Scan for the cell matching the given text and deliver its (x, y) coordinate at center. 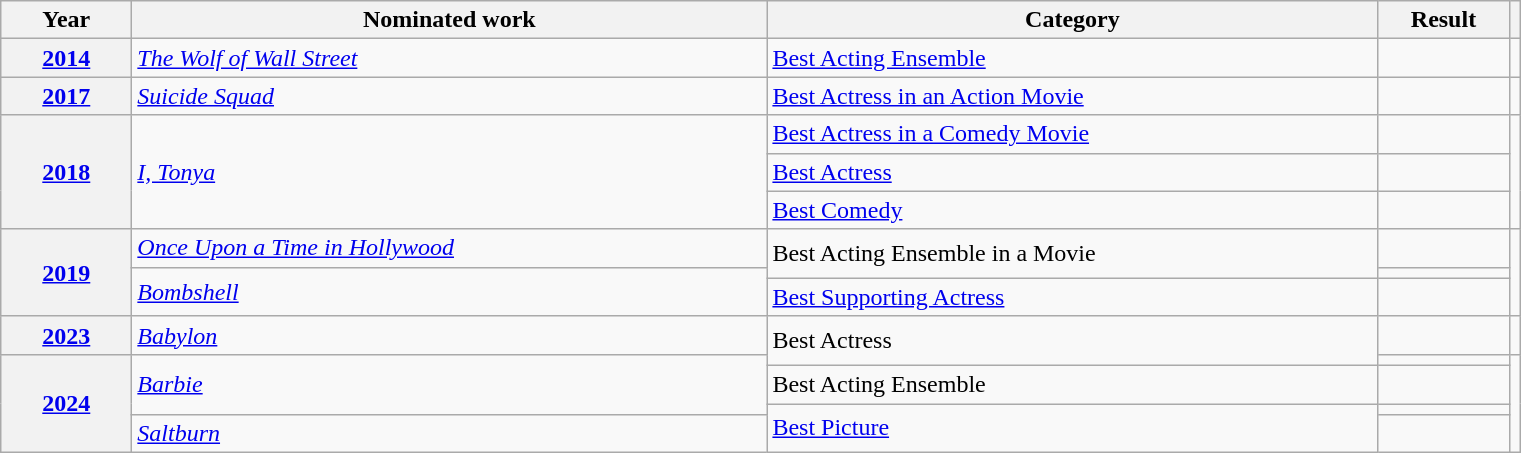
Best Picture (1072, 428)
Babylon (450, 335)
2018 (66, 172)
Once Upon a Time in Hollywood (450, 248)
2024 (66, 403)
Category (1072, 20)
Best Comedy (1072, 210)
2023 (66, 335)
Best Actress in a Comedy Movie (1072, 134)
Result (1444, 20)
Best Supporting Actress (1072, 297)
The Wolf of Wall Street (450, 58)
Saltburn (450, 434)
2017 (66, 96)
Nominated work (450, 20)
Bombshell (450, 292)
Year (66, 20)
2014 (66, 58)
I, Tonya (450, 172)
Suicide Squad (450, 96)
Best Actress in an Action Movie (1072, 96)
Barbie (450, 384)
2019 (66, 272)
Best Acting Ensemble in a Movie (1072, 254)
